Detect which cell encompasses the target text, then output its (x, y) center coordinate. 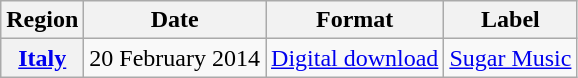
Sugar Music (510, 58)
Region (42, 20)
Date (175, 20)
Italy (42, 58)
20 February 2014 (175, 58)
Label (510, 20)
Digital download (355, 58)
Format (355, 20)
